Capture the cell that displays the provided text and extract its (x, y) central coordinate. 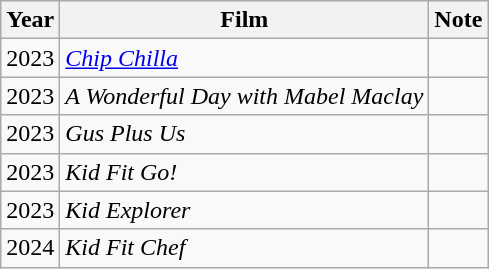
Kid Fit Go! (244, 172)
Kid Fit Chef (244, 248)
Kid Explorer (244, 210)
Chip Chilla (244, 58)
Note (458, 20)
Gus Plus Us (244, 134)
A Wonderful Day with Mabel Maclay (244, 96)
2024 (30, 248)
Year (30, 20)
Film (244, 20)
